Determine the (X, Y) coordinate at the center of the cell enclosing the given text.  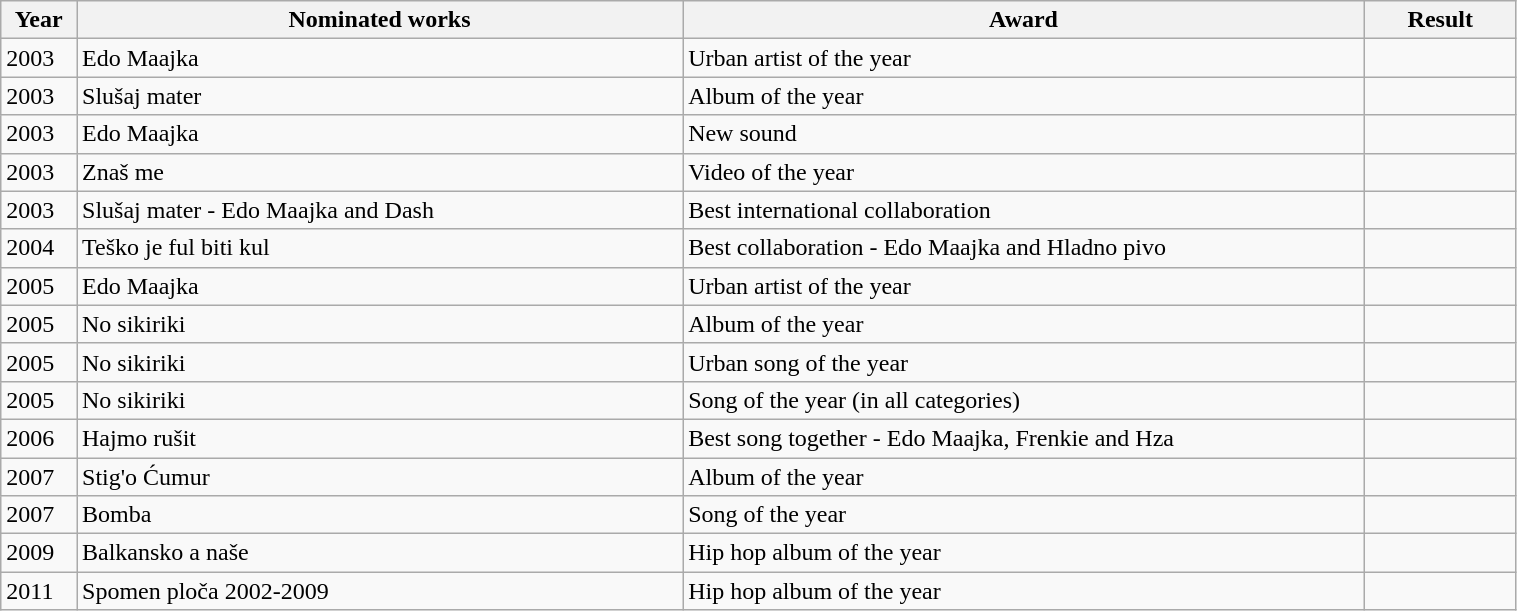
2011 (39, 591)
Year (39, 20)
Bomba (379, 515)
Stig'o Ćumur (379, 477)
Teško je ful biti kul (379, 248)
Slušaj mater (379, 96)
Award (1024, 20)
Result (1440, 20)
Best collaboration - Edo Maajka and Hladno pivo (1024, 248)
Best song together - Edo Maajka, Frenkie and Hza (1024, 438)
Hajmo rušit (379, 438)
2004 (39, 248)
Znaš me (379, 172)
Song of the year (in all categories) (1024, 400)
Nominated works (379, 20)
Video of the year (1024, 172)
Spomen ploča 2002-2009 (379, 591)
Balkansko a naše (379, 553)
Slušaj mater - Edo Maajka and Dash (379, 210)
Urban song of the year (1024, 362)
Best international collaboration (1024, 210)
2006 (39, 438)
New sound (1024, 134)
Song of the year (1024, 515)
2009 (39, 553)
